Search for the cell housing the specified text and yield its (X, Y) center coordinate. 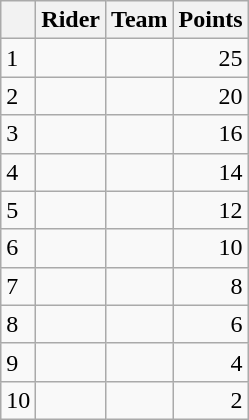
14 (210, 172)
9 (18, 362)
Points (210, 20)
20 (210, 96)
12 (210, 210)
3 (18, 134)
Team (140, 20)
Rider (71, 20)
5 (18, 210)
1 (18, 58)
16 (210, 134)
25 (210, 58)
7 (18, 286)
